From the cell containing the given text, extract its center point as (X, Y) coordinate. 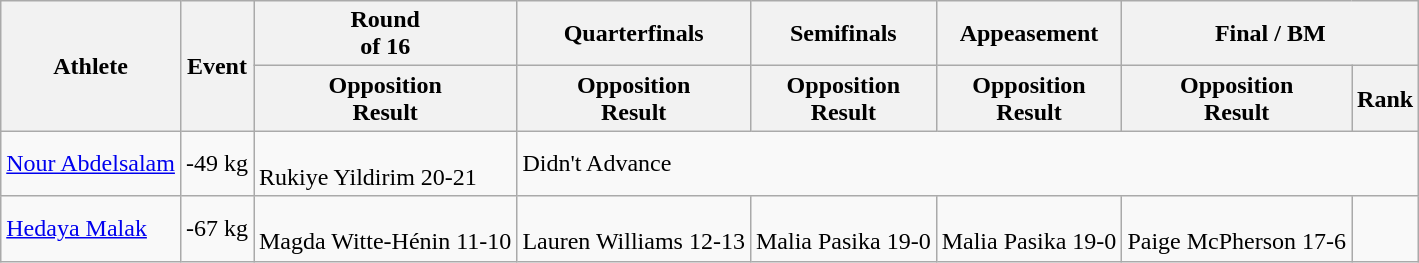
Appeasement (1029, 34)
Magda Witte-Hénin 11-10 (386, 228)
-49 kg (216, 164)
Lauren Williams 12-13 (634, 228)
Quarterfinals (634, 34)
Event (216, 66)
-67 kg (216, 228)
Didn't Advance (968, 164)
Paige McPherson 17-6 (1237, 228)
Athlete (91, 66)
Rank (1386, 98)
Semifinals (843, 34)
Rukiye Yildirim 20-21 (386, 164)
Roundof 16 (386, 34)
Final / BM (1270, 34)
Hedaya Malak (91, 228)
Nour Abdelsalam (91, 164)
